For the text-containing cell, return its midpoint in (x, y) coordinate format. 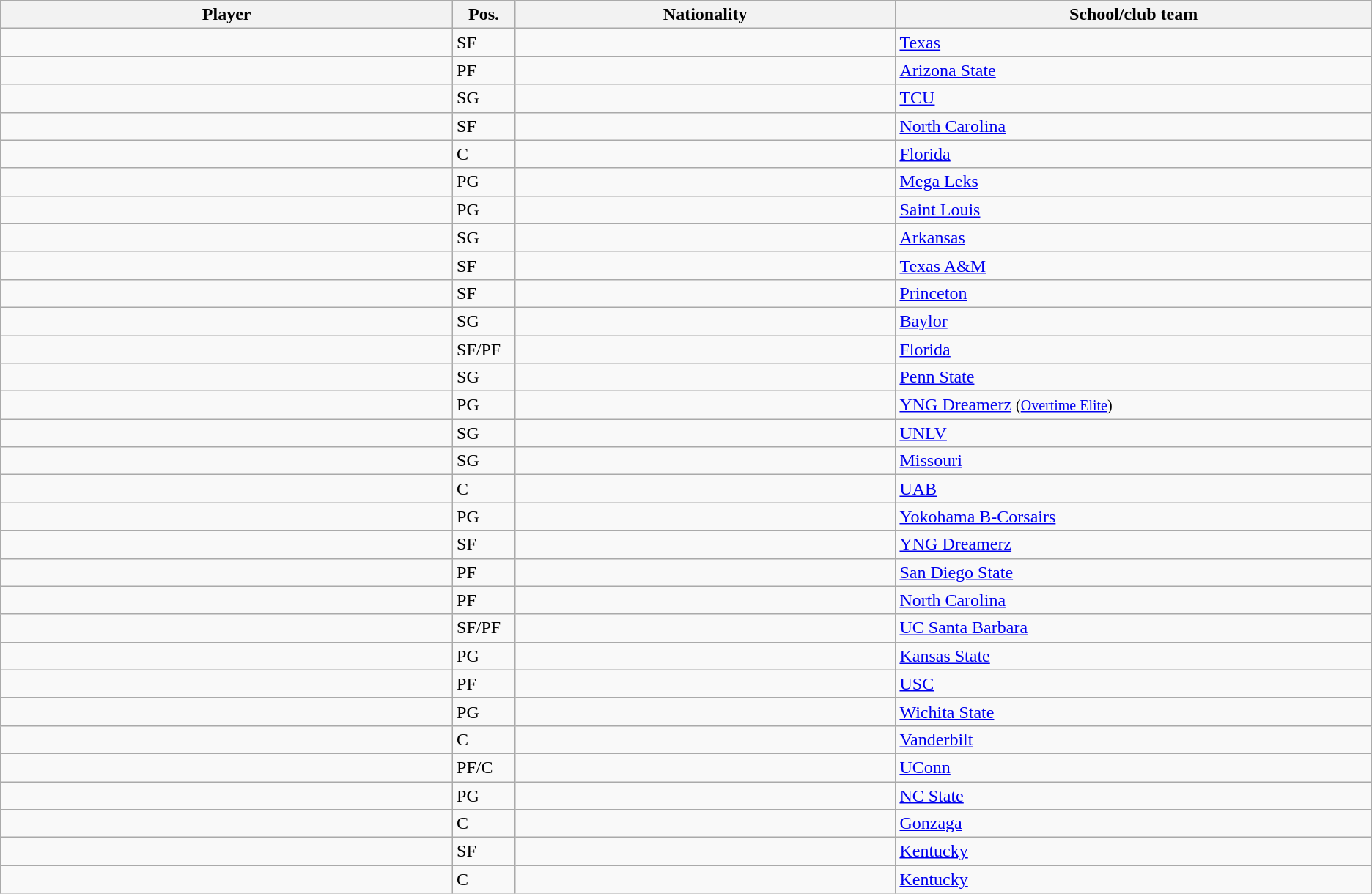
UC Santa Barbara (1133, 628)
Kansas State (1133, 656)
Saint Louis (1133, 210)
NC State (1133, 795)
YNG Dreamerz (Overtime Elite) (1133, 405)
Texas A&M (1133, 265)
Baylor (1133, 321)
Player (227, 15)
Pos. (484, 15)
UNLV (1133, 433)
Princeton (1133, 293)
School/club team (1133, 15)
UConn (1133, 767)
YNG Dreamerz (1133, 544)
Arizona State (1133, 70)
Nationality (705, 15)
Gonzaga (1133, 824)
Wichita State (1133, 712)
UAB (1133, 489)
Missouri (1133, 461)
TCU (1133, 98)
Texas (1133, 43)
Penn State (1133, 377)
Vanderbilt (1133, 739)
Arkansas (1133, 237)
San Diego State (1133, 572)
Yokohama B-Corsairs (1133, 517)
USC (1133, 684)
PF/C (484, 767)
Mega Leks (1133, 182)
